From the cell containing the given text, extract its center point as [x, y] coordinate. 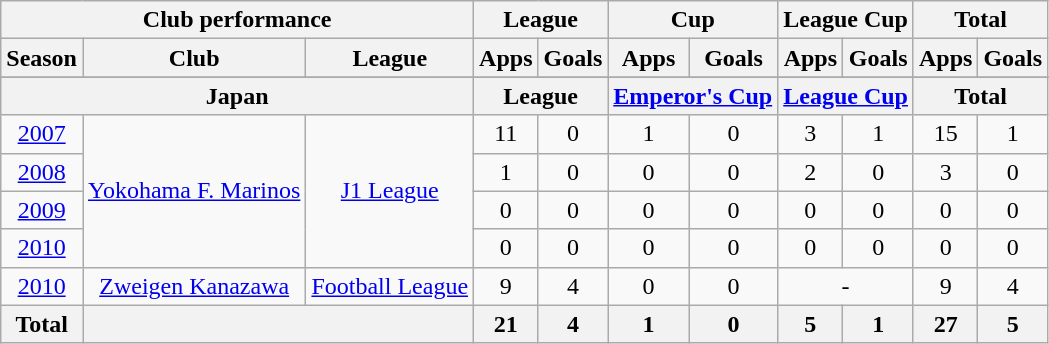
2008 [42, 172]
27 [945, 324]
Football League [390, 286]
15 [945, 134]
Club [194, 58]
Season [42, 58]
2009 [42, 210]
J1 League [390, 191]
Emperor's Cup [693, 96]
Club performance [238, 20]
Cup [693, 20]
11 [506, 134]
2 [810, 172]
2007 [42, 134]
Japan [238, 96]
Zweigen Kanazawa [194, 286]
- [846, 286]
21 [506, 324]
Yokohama F. Marinos [194, 191]
